Find where the given text appears and provide that cell's center as (x, y) coordinate. 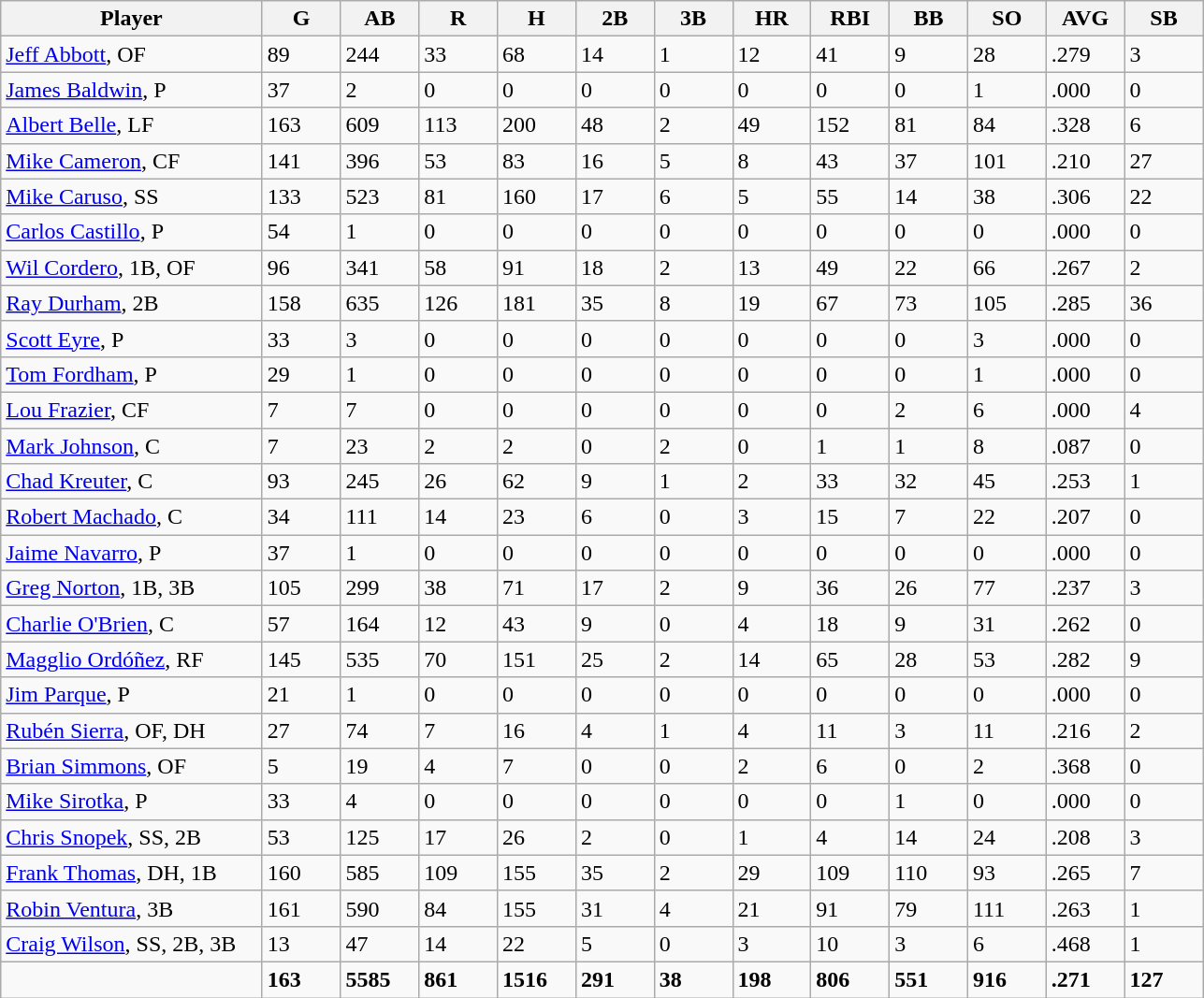
.282 (1085, 659)
.207 (1085, 517)
71 (537, 588)
152 (850, 125)
79 (929, 908)
74 (380, 730)
551 (929, 979)
.262 (1085, 624)
H (537, 19)
101 (1007, 161)
G (301, 19)
Craig Wilson, SS, 2B, 3B (131, 944)
113 (458, 125)
151 (537, 659)
34 (301, 517)
164 (380, 624)
57 (301, 624)
Jaime Navarro, P (131, 553)
Charlie O'Brien, C (131, 624)
Wil Cordero, 1B, OF (131, 268)
.267 (1085, 268)
Robin Ventura, 3B (131, 908)
244 (380, 54)
523 (380, 196)
.263 (1085, 908)
24 (1007, 837)
SO (1007, 19)
.216 (1085, 730)
200 (537, 125)
Ray Durham, 2B (131, 303)
Scott Eyre, P (131, 339)
Albert Belle, LF (131, 125)
.237 (1085, 588)
Brian Simmons, OF (131, 766)
126 (458, 303)
291 (615, 979)
.468 (1085, 944)
Jeff Abbott, OF (131, 54)
.368 (1085, 766)
70 (458, 659)
.306 (1085, 196)
3B (693, 19)
861 (458, 979)
Frank Thomas, DH, 1B (131, 873)
.265 (1085, 873)
Robert Machado, C (131, 517)
158 (301, 303)
AVG (1085, 19)
Rubén Sierra, OF, DH (131, 730)
.328 (1085, 125)
62 (537, 482)
67 (850, 303)
Player (131, 19)
Greg Norton, 1B, 3B (131, 588)
66 (1007, 268)
.208 (1085, 837)
5585 (380, 979)
Lou Frazier, CF (131, 410)
535 (380, 659)
806 (850, 979)
.285 (1085, 303)
141 (301, 161)
SB (1164, 19)
73 (929, 303)
Carlos Castillo, P (131, 232)
590 (380, 908)
181 (537, 303)
125 (380, 837)
341 (380, 268)
396 (380, 161)
Mike Caruso, SS (131, 196)
2B (615, 19)
68 (537, 54)
RBI (850, 19)
96 (301, 268)
15 (850, 517)
89 (301, 54)
Mike Sirotka, P (131, 802)
65 (850, 659)
.279 (1085, 54)
110 (929, 873)
916 (1007, 979)
609 (380, 125)
198 (772, 979)
1516 (537, 979)
32 (929, 482)
.087 (1085, 446)
10 (850, 944)
45 (1007, 482)
BB (929, 19)
Mike Cameron, CF (131, 161)
635 (380, 303)
R (458, 19)
54 (301, 232)
HR (772, 19)
585 (380, 873)
Mark Johnson, C (131, 446)
Chad Kreuter, C (131, 482)
299 (380, 588)
AB (380, 19)
41 (850, 54)
Chris Snopek, SS, 2B (131, 837)
55 (850, 196)
127 (1164, 979)
Magglio Ordóñez, RF (131, 659)
Tom Fordham, P (131, 374)
77 (1007, 588)
.271 (1085, 979)
145 (301, 659)
83 (537, 161)
James Baldwin, P (131, 90)
133 (301, 196)
47 (380, 944)
25 (615, 659)
58 (458, 268)
Jim Parque, P (131, 695)
.253 (1085, 482)
245 (380, 482)
.210 (1085, 161)
161 (301, 908)
48 (615, 125)
